Capture the cell that displays the provided text and extract its [X, Y] central coordinate. 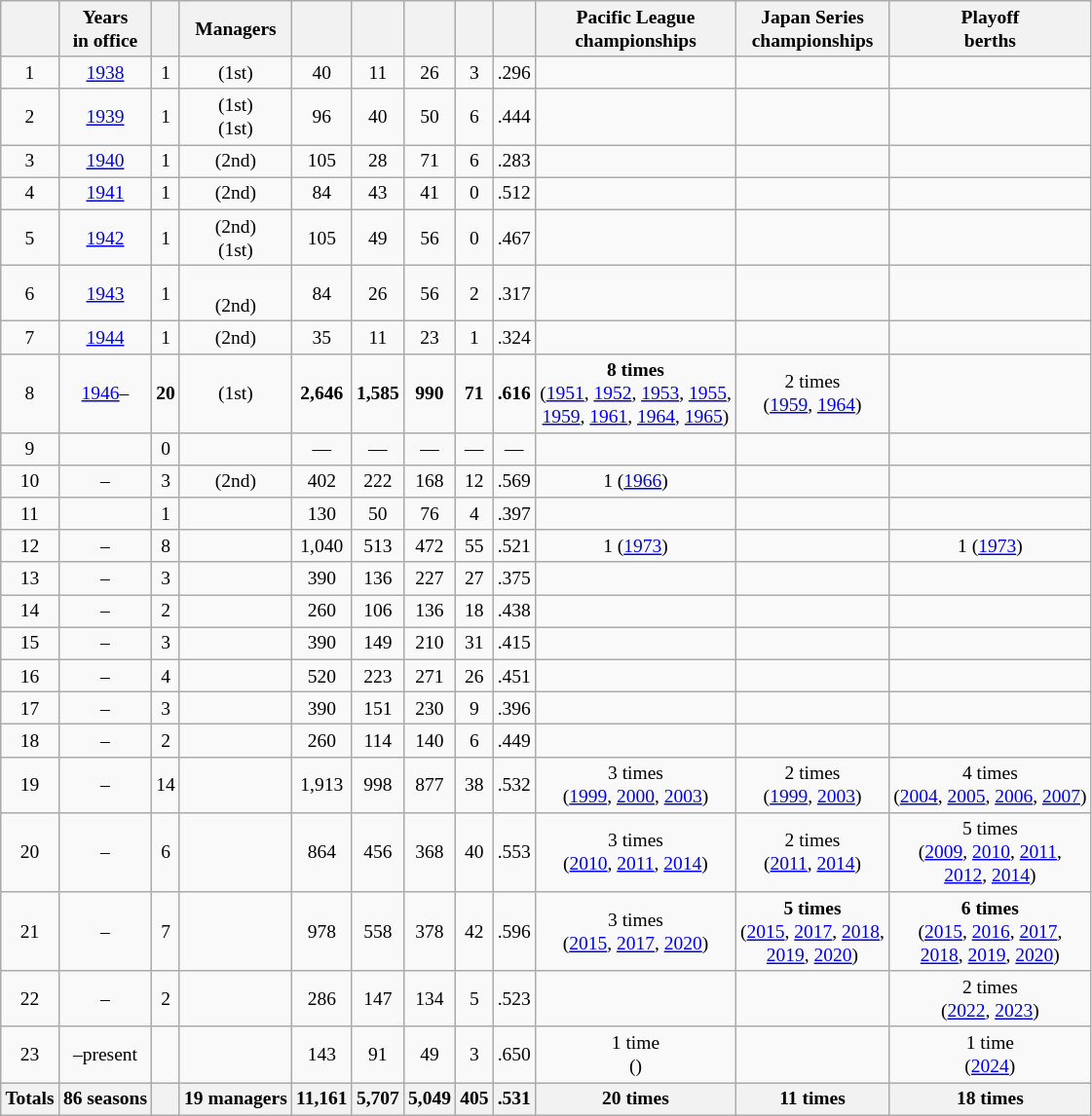
230 [429, 709]
2,646 [321, 393]
1,913 [321, 785]
1940 [105, 162]
.596 [514, 931]
Pacific Leaguechampionships [635, 29]
.444 [514, 117]
15 [30, 643]
76 [429, 514]
106 [378, 612]
16 [30, 676]
42 [475, 931]
(2nd) (1st) [236, 238]
2 times(2022, 2023) [991, 999]
Japan Serieschampionships [812, 29]
223 [378, 676]
Yearsin office [105, 29]
8 times(1951, 1952, 1953, 1955,1959, 1961, 1964, 1965) [635, 393]
.532 [514, 785]
.283 [514, 162]
5 times(2015, 2017, 2018,2019, 2020) [812, 931]
149 [378, 643]
405 [475, 1098]
1 time(2024) [991, 1054]
55 [475, 545]
990 [429, 393]
.616 [514, 393]
130 [321, 514]
3 times(2010, 2011, 2014) [635, 851]
1946– [105, 393]
1943 [105, 292]
1942 [105, 238]
10 [30, 481]
.467 [514, 238]
.553 [514, 851]
31 [475, 643]
Managers [236, 29]
472 [429, 545]
17 [30, 709]
147 [378, 999]
–present [105, 1054]
3 times(2015, 2017, 2020) [635, 931]
5,049 [429, 1098]
22 [30, 999]
1939 [105, 117]
38 [475, 785]
18 times [991, 1098]
19 [30, 785]
.531 [514, 1098]
1944 [105, 337]
2 times(2011, 2014) [812, 851]
.317 [514, 292]
Totals [30, 1098]
.521 [514, 545]
20 times [635, 1098]
114 [378, 740]
210 [429, 643]
27 [475, 578]
.451 [514, 676]
402 [321, 481]
41 [429, 193]
11 times [812, 1098]
91 [378, 1054]
19 managers [236, 1098]
864 [321, 851]
96 [321, 117]
43 [378, 193]
1 (1966) [635, 481]
28 [378, 162]
.512 [514, 193]
.415 [514, 643]
140 [429, 740]
13 [30, 578]
1938 [105, 72]
558 [378, 931]
5,707 [378, 1098]
151 [378, 709]
(1st) (1st) [236, 117]
378 [429, 931]
.396 [514, 709]
.397 [514, 514]
.650 [514, 1054]
Playoffberths [991, 29]
1941 [105, 193]
286 [321, 999]
168 [429, 481]
978 [321, 931]
2 times(1959, 1964) [812, 393]
.324 [514, 337]
5 times(2009, 2010, 2011,2012, 2014) [991, 851]
2 times(1999, 2003) [812, 785]
11,161 [321, 1098]
998 [378, 785]
227 [429, 578]
.449 [514, 740]
1 time() [635, 1054]
.569 [514, 481]
6 times(2015, 2016, 2017,2018, 2019, 2020) [991, 931]
.375 [514, 578]
877 [429, 785]
86 seasons [105, 1098]
1,040 [321, 545]
3 times(1999, 2000, 2003) [635, 785]
368 [429, 851]
.438 [514, 612]
520 [321, 676]
134 [429, 999]
143 [321, 1054]
271 [429, 676]
.523 [514, 999]
35 [321, 337]
456 [378, 851]
1,585 [378, 393]
4 times(2004, 2005, 2006, 2007) [991, 785]
513 [378, 545]
21 [30, 931]
.296 [514, 72]
222 [378, 481]
